Detect which cell encompasses the target text, then output its [x, y] center coordinate. 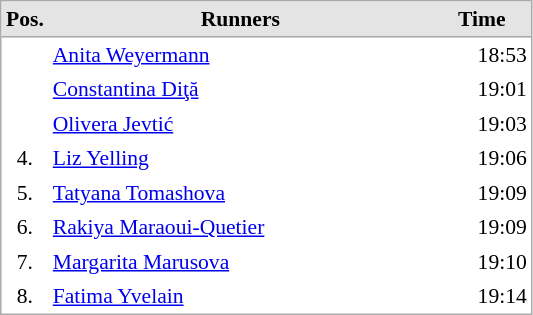
Rakiya Maraoui-Quetier [240, 227]
5. [26, 193]
8. [26, 296]
Fatima Yvelain [240, 296]
6. [26, 227]
Liz Yelling [240, 158]
4. [26, 158]
Margarita Marusova [240, 261]
19:03 [482, 123]
Time [482, 20]
Pos. [26, 20]
19:14 [482, 296]
Tatyana Tomashova [240, 193]
Constantina Diţă [240, 89]
Runners [240, 20]
19:01 [482, 89]
Anita Weyermann [240, 55]
19:06 [482, 158]
18:53 [482, 55]
Olivera Jevtić [240, 123]
7. [26, 261]
19:10 [482, 261]
